From the cell containing the given text, extract its center point as (x, y) coordinate. 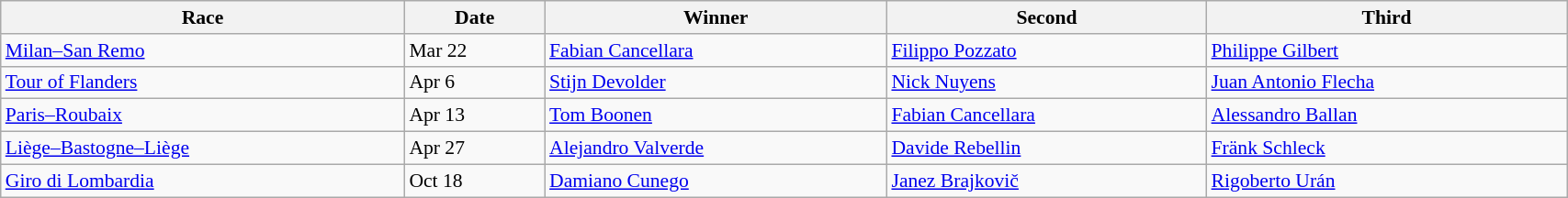
Apr 13 (474, 115)
Race (203, 17)
Apr 6 (474, 82)
Paris–Roubaix (203, 115)
Nick Nuyens (1046, 82)
Apr 27 (474, 148)
Winner (716, 17)
Giro di Lombardia (203, 181)
Damiano Cunego (716, 181)
Rigoberto Urán (1387, 181)
Mar 22 (474, 50)
Davide Rebellin (1046, 148)
Liège–Bastogne–Liège (203, 148)
Alessandro Ballan (1387, 115)
Janez Brajkovič (1046, 181)
Second (1046, 17)
Date (474, 17)
Juan Antonio Flecha (1387, 82)
Filippo Pozzato (1046, 50)
Milan–San Remo (203, 50)
Tour of Flanders (203, 82)
Philippe Gilbert (1387, 50)
Third (1387, 17)
Alejandro Valverde (716, 148)
Stijn Devolder (716, 82)
Fränk Schleck (1387, 148)
Oct 18 (474, 181)
Tom Boonen (716, 115)
